Provide the [x, y] coordinate of the cell's center where the given text is located.  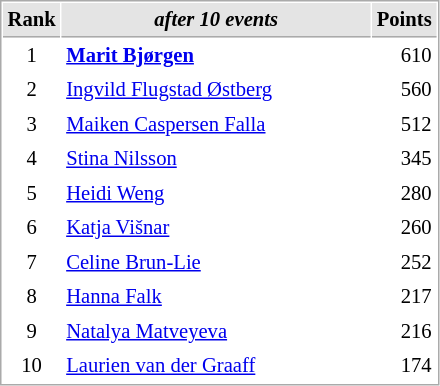
560 [404, 90]
6 [32, 228]
3 [32, 124]
1 [32, 56]
9 [32, 332]
345 [404, 158]
10 [32, 366]
2 [32, 90]
252 [404, 262]
5 [32, 194]
216 [404, 332]
Katja Višnar [216, 228]
Marit Bjørgen [216, 56]
512 [404, 124]
7 [32, 262]
610 [404, 56]
260 [404, 228]
Heidi Weng [216, 194]
217 [404, 296]
8 [32, 296]
280 [404, 194]
Hanna Falk [216, 296]
after 10 events [216, 20]
Maiken Caspersen Falla [216, 124]
Ingvild Flugstad Østberg [216, 90]
Celine Brun-Lie [216, 262]
174 [404, 366]
Stina Nilsson [216, 158]
Laurien van der Graaff [216, 366]
Points [404, 20]
4 [32, 158]
Natalya Matveyeva [216, 332]
Rank [32, 20]
